Detect which cell encompasses the target text, then output its (X, Y) center coordinate. 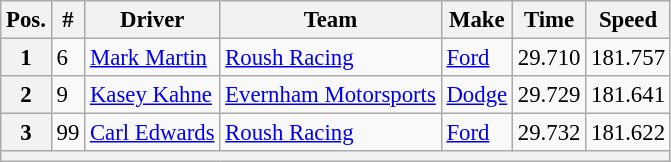
Driver (152, 20)
Mark Martin (152, 58)
181.757 (628, 58)
Team (330, 20)
# (68, 20)
2 (26, 95)
29.710 (548, 58)
29.729 (548, 95)
Pos. (26, 20)
181.622 (628, 133)
Evernham Motorsports (330, 95)
Time (548, 20)
Speed (628, 20)
99 (68, 133)
9 (68, 95)
181.641 (628, 95)
Dodge (476, 95)
3 (26, 133)
6 (68, 58)
Carl Edwards (152, 133)
Make (476, 20)
29.732 (548, 133)
Kasey Kahne (152, 95)
1 (26, 58)
